Provide the [X, Y] coordinate of the cell's center where the given text is located.  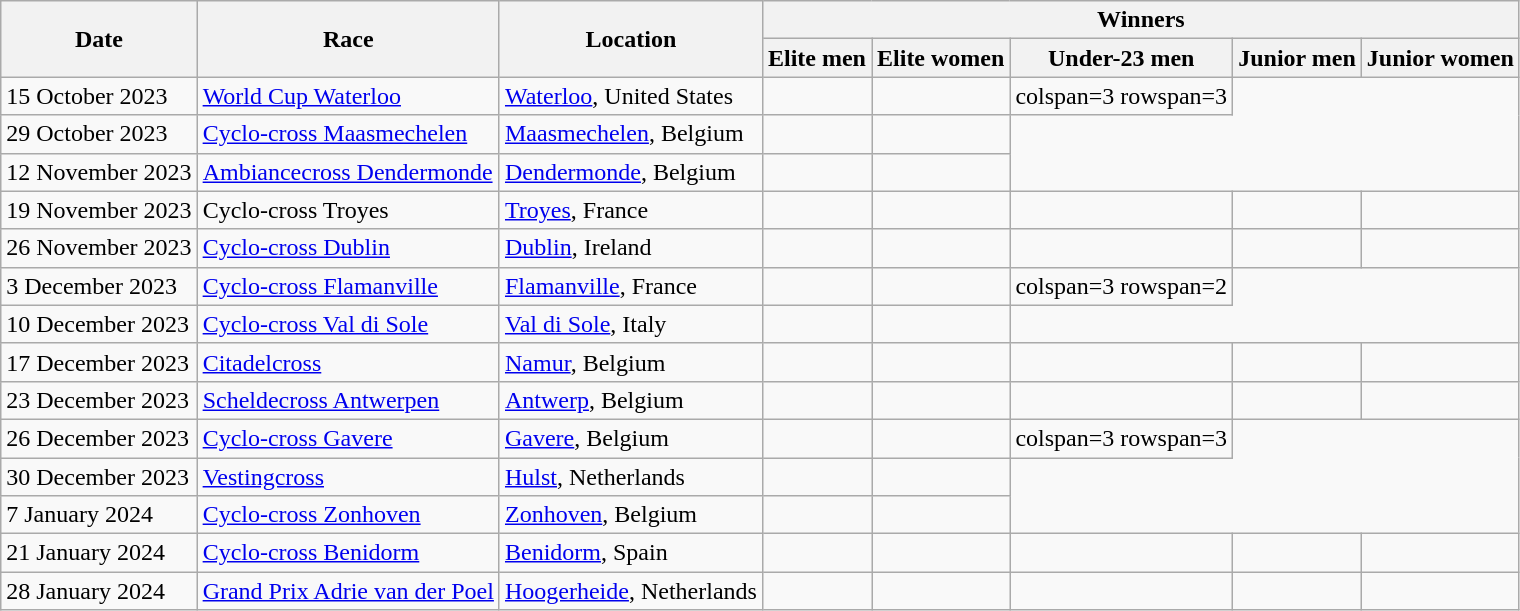
Maasmechelen, Belgium [630, 134]
Cyclo-cross Zonhoven [348, 515]
17 December 2023 [99, 362]
Zonhoven, Belgium [630, 515]
Date [99, 39]
Race [348, 39]
10 December 2023 [99, 324]
Location [630, 39]
21 January 2024 [99, 553]
Elite men [816, 58]
colspan=3 rowspan=2 [1122, 286]
28 January 2024 [99, 591]
Elite women [941, 58]
Junior men [1298, 58]
Hoogerheide, Netherlands [630, 591]
Dendermonde, Belgium [630, 172]
26 November 2023 [99, 248]
Cyclo-cross Benidorm [348, 553]
19 November 2023 [99, 210]
World Cup Waterloo [348, 96]
Namur, Belgium [630, 362]
Gavere, Belgium [630, 438]
Citadelcross [348, 362]
Under-23 men [1122, 58]
Dublin, Ireland [630, 248]
Cyclo-cross Val di Sole [348, 324]
29 October 2023 [99, 134]
Val di Sole, Italy [630, 324]
23 December 2023 [99, 400]
Troyes, France [630, 210]
Winners [1140, 20]
Cyclo-cross Flamanville [348, 286]
26 December 2023 [99, 438]
Scheldecross Antwerpen [348, 400]
12 November 2023 [99, 172]
Grand Prix Adrie van der Poel [348, 591]
Cyclo-cross Troyes [348, 210]
Flamanville, France [630, 286]
15 October 2023 [99, 96]
Cyclo-cross Dublin [348, 248]
Vestingcross [348, 477]
Ambiancecross Dendermonde [348, 172]
Antwerp, Belgium [630, 400]
30 December 2023 [99, 477]
Cyclo-cross Gavere [348, 438]
3 December 2023 [99, 286]
7 January 2024 [99, 515]
Junior women [1440, 58]
Hulst, Netherlands [630, 477]
Cyclo-cross Maasmechelen [348, 134]
Benidorm, Spain [630, 553]
Waterloo, United States [630, 96]
